Extract the (x, y) coordinate from the center of the cell holding the provided text.  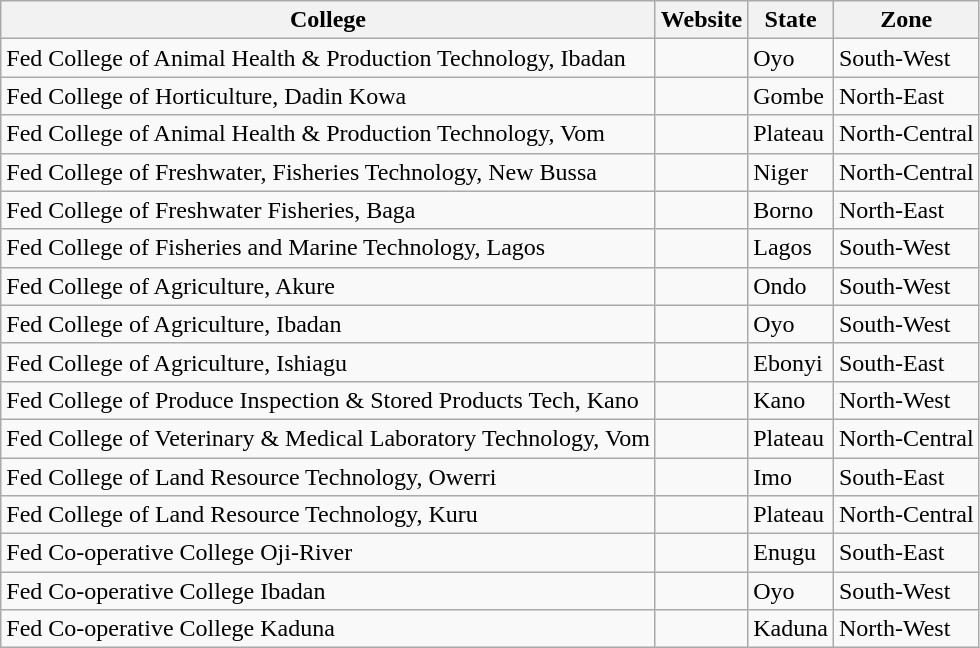
Fed College of Agriculture, Ishiagu (328, 362)
Fed College of Fisheries and Marine Technology, Lagos (328, 248)
Website (701, 20)
College (328, 20)
State (791, 20)
Fed Co-operative College Oji-River (328, 553)
Fed College of Animal Health & Production Technology, Vom (328, 134)
Ondo (791, 286)
Fed College of Land Resource Technology, Kuru (328, 515)
Fed Co-operative College Ibadan (328, 591)
Fed College of Agriculture, Ibadan (328, 324)
Fed College of Horticulture, Dadin Kowa (328, 96)
Zone (906, 20)
Niger (791, 172)
Ebonyi (791, 362)
Lagos (791, 248)
Fed College of Animal Health & Production Technology, Ibadan (328, 58)
Fed College of Produce Inspection & Stored Products Tech, Kano (328, 400)
Kaduna (791, 629)
Fed College of Freshwater, Fisheries Technology, New Bussa (328, 172)
Fed College of Land Resource Technology, Owerri (328, 477)
Gombe (791, 96)
Borno (791, 210)
Imo (791, 477)
Kano (791, 400)
Enugu (791, 553)
Fed Co-operative College Kaduna (328, 629)
Fed College of Agriculture, Akure (328, 286)
Fed College of Veterinary & Medical Laboratory Technology, Vom (328, 438)
Fed College of Freshwater Fisheries, Baga (328, 210)
